Locate the cell with the specified text and output its (X, Y) center coordinate. 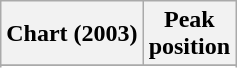
Peakposition (189, 34)
Chart (2003) (72, 34)
